Provide the [x, y] coordinate of the cell's center where the given text is located.  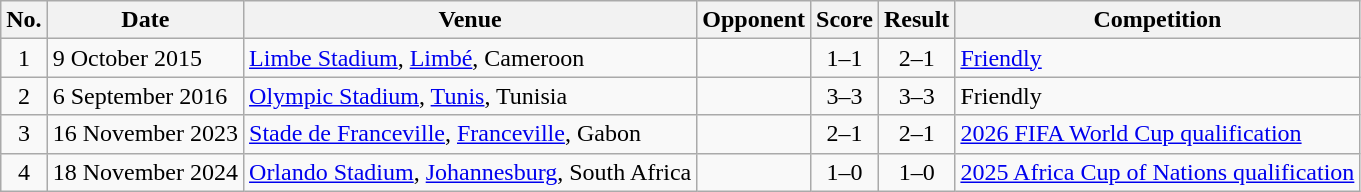
3 [24, 134]
Olympic Stadium, Tunis, Tunisia [470, 96]
Stade de Franceville, Franceville, Gabon [470, 134]
2025 Africa Cup of Nations qualification [1158, 172]
Opponent [754, 20]
4 [24, 172]
Limbe Stadium, Limbé, Cameroon [470, 58]
1–1 [845, 58]
Competition [1158, 20]
16 November 2023 [145, 134]
Score [845, 20]
Result [916, 20]
6 September 2016 [145, 96]
9 October 2015 [145, 58]
Venue [470, 20]
Date [145, 20]
2026 FIFA World Cup qualification [1158, 134]
Orlando Stadium, Johannesburg, South Africa [470, 172]
No. [24, 20]
1 [24, 58]
2 [24, 96]
18 November 2024 [145, 172]
